Detect which cell encompasses the target text, then output its (x, y) center coordinate. 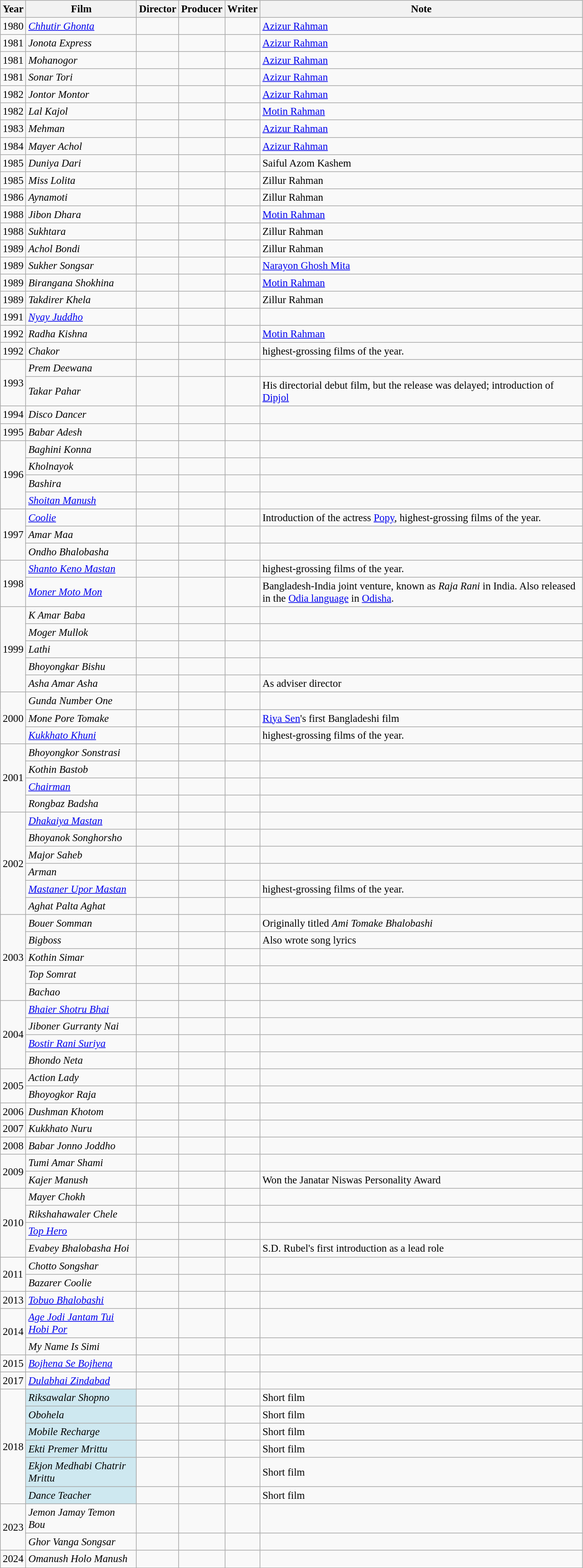
Arman (81, 872)
Chakor (81, 351)
2024 (13, 1559)
Ondho Bhalobasha (81, 552)
2011 (13, 1274)
Originally titled Ami Tomake Bhalobashi (421, 924)
Radha Kishna (81, 334)
Kajer Manush (81, 1180)
Gunda Number One (81, 701)
Bhoyongkor Sonstrasi (81, 752)
Won the Janatar Niswas Personality Award (421, 1180)
Sonar Tori (81, 77)
Producer (201, 9)
My Name Is Simi (81, 1346)
2003 (13, 958)
Omanush Holo Manush (81, 1559)
Mehman (81, 129)
Tobuo Bhalobashi (81, 1300)
1983 (13, 129)
Kukkhato Khuni (81, 735)
2000 (13, 718)
Bashira (81, 483)
S.D. Rubel's first introduction as a lead role (421, 1248)
Shoitan Manush (81, 501)
1980 (13, 26)
2014 (13, 1331)
2007 (13, 1129)
Writer (242, 9)
2023 (13, 1527)
Duniya Dari (81, 163)
Note (421, 9)
Top Hero (81, 1231)
Nyay Juddho (81, 317)
Dance Teacher (81, 1496)
Mastaner Upor Mastan (81, 889)
Year (13, 9)
1996 (13, 475)
Bojhena Se Bojhena (81, 1364)
Bouer Somman (81, 924)
Also wrote song lyrics (421, 940)
2009 (13, 1172)
Achol Bondi (81, 249)
Asha Amar Asha (81, 684)
1997 (13, 534)
Kukkhato Nuru (81, 1129)
Dushman Khotom (81, 1111)
Mayer Chokh (81, 1197)
Dulabhai Zindabad (81, 1380)
Jonota Express (81, 43)
Jemon Jamay Temon Bou (81, 1518)
2002 (13, 863)
Rikshahawaler Chele (81, 1214)
Baghini Konna (81, 449)
2015 (13, 1364)
Babar Jonno Joddho (81, 1146)
K Amar Baba (81, 615)
Disco Dancer (81, 415)
Aynamoti (81, 197)
Bachao (81, 992)
Director (158, 9)
Ekjon Medhabi Chatrir Mrittu (81, 1472)
Birangana Shokhina (81, 283)
2017 (13, 1380)
Jiboner Gurranty Nai (81, 1026)
Rongbaz Badsha (81, 804)
1986 (13, 197)
Narayon Ghosh Mita (421, 266)
Prem Deewana (81, 368)
Bazarer Coolie (81, 1283)
Kholnayok (81, 466)
Saiful Azom Kashem (421, 163)
Bostir Rani Suriya (81, 1043)
Takdirer Khela (81, 300)
Action Lady (81, 1077)
Miss Lolita (81, 180)
1995 (13, 432)
Riya Sen's first Bangladeshi film (421, 718)
2010 (13, 1223)
2006 (13, 1111)
Tumi Amar Shami (81, 1163)
As adviser director (421, 684)
Sukhtara (81, 232)
Aghat Palta Aghat (81, 906)
Lal Kajol (81, 112)
1998 (13, 584)
Bhondo Neta (81, 1061)
Evabey Bhalobasha Hoi (81, 1248)
Kothin Bastob (81, 769)
Major Saheb (81, 855)
Bhoyongkar Bishu (81, 667)
Film (81, 9)
1991 (13, 317)
Bhoyogkor Raja (81, 1095)
Chairman (81, 787)
2004 (13, 1035)
Dhakaiya Mastan (81, 821)
Babar Adesh (81, 432)
Moger Mullok (81, 633)
Jontor Montor (81, 95)
1994 (13, 415)
Riksawalar Shopno (81, 1398)
Ekti Premer Mrittu (81, 1449)
Introduction of the actress Popy, highest-grossing films of the year. (421, 518)
1999 (13, 650)
Mone Pore Tomake (81, 718)
His directorial debut film, but the release was delayed; introduction of Dipjol (421, 391)
Ghor Vanga Songsar (81, 1542)
Bangladesh-India joint venture, known as Raja Rani in India. Also released in the Odia language in Odisha. (421, 593)
Chotto Songshar (81, 1266)
Moner Moto Mon (81, 593)
Kothin Simar (81, 958)
Chhutir Ghonta (81, 26)
2013 (13, 1300)
1984 (13, 146)
2001 (13, 778)
Amar Maa (81, 535)
2008 (13, 1146)
2018 (13, 1446)
Obohela (81, 1415)
Top Somrat (81, 975)
Jibon Dhara (81, 214)
Coolie (81, 518)
1993 (13, 383)
Age Jodi Jantam Tui Hobi Por (81, 1323)
Lathi (81, 650)
Mohanogor (81, 61)
Bhoyanok Songhorsho (81, 838)
Bigboss (81, 940)
Sukher Songsar (81, 266)
2005 (13, 1086)
Takar Pahar (81, 391)
Mobile Recharge (81, 1432)
Bhaier Shotru Bhai (81, 1009)
Mayer Achol (81, 146)
Shanto Keno Mastan (81, 569)
